Extract the (X, Y) coordinate from the center of the cell holding the provided text.  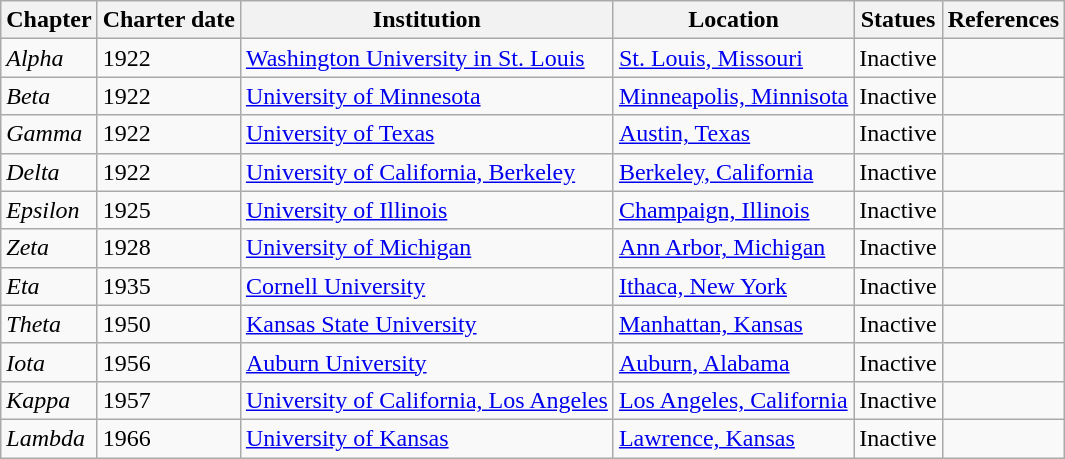
Iota (49, 362)
University of Michigan (426, 248)
Cornell University (426, 286)
Chapter (49, 20)
University of Illinois (426, 210)
Manhattan, Kansas (733, 324)
Beta (49, 96)
1966 (168, 438)
1950 (168, 324)
1928 (168, 248)
Delta (49, 172)
University of California, Los Angeles (426, 400)
Minneapolis, Minnisota (733, 96)
Lambda (49, 438)
Institution (426, 20)
Ithaca, New York (733, 286)
Location (733, 20)
Kansas State University (426, 324)
Washington University in St. Louis (426, 58)
Charter date (168, 20)
Zeta (49, 248)
1957 (168, 400)
Champaign, Illinois (733, 210)
Kappa (49, 400)
University of Kansas (426, 438)
References (1004, 20)
Auburn University (426, 362)
Auburn, Alabama (733, 362)
Gamma (49, 134)
Berkeley, California (733, 172)
Ann Arbor, Michigan (733, 248)
Alpha (49, 58)
1925 (168, 210)
Los Angeles, California (733, 400)
Eta (49, 286)
University of Minnesota (426, 96)
St. Louis, Missouri (733, 58)
Epsilon (49, 210)
1935 (168, 286)
Theta (49, 324)
University of Texas (426, 134)
Austin, Texas (733, 134)
Statues (898, 20)
Lawrence, Kansas (733, 438)
University of California, Berkeley (426, 172)
1956 (168, 362)
